Find where the given text appears and provide that cell's center as [x, y] coordinate. 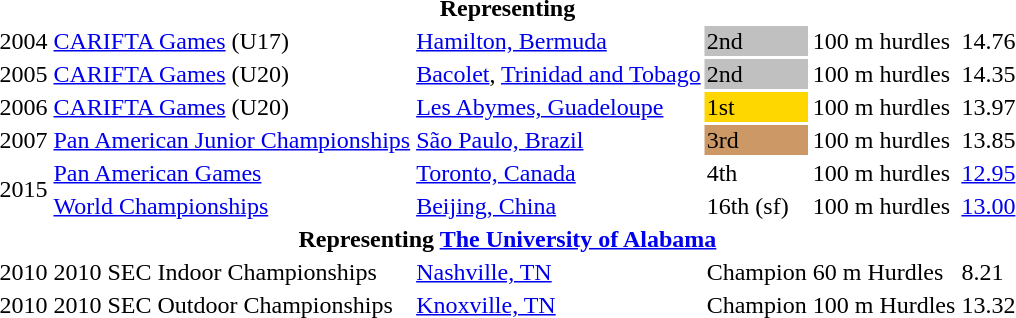
Bacolet, Trinidad and Tobago [559, 74]
World Championships [232, 206]
4th [756, 173]
Champion [756, 272]
Toronto, Canada [559, 173]
São Paulo, Brazil [559, 140]
Pan American Junior Championships [232, 140]
2010 SEC Indoor Championships [232, 272]
Beijing, China [559, 206]
1st [756, 107]
Pan American Games [232, 173]
3rd [756, 140]
Les Abymes, Guadeloupe [559, 107]
Nashville, TN [559, 272]
16th (sf) [756, 206]
Hamilton, Bermuda [559, 41]
CARIFTA Games (U17) [232, 41]
60 m Hurdles [884, 272]
